Scan for the cell matching the given text and deliver its (x, y) coordinate at center. 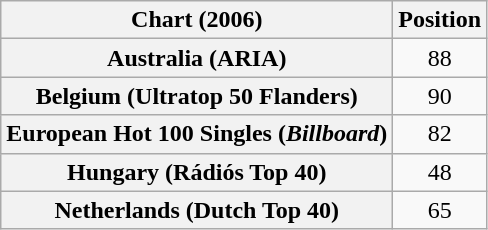
European Hot 100 Singles (Billboard) (197, 134)
48 (440, 172)
Australia (ARIA) (197, 58)
88 (440, 58)
Position (440, 20)
Belgium (Ultratop 50 Flanders) (197, 96)
Netherlands (Dutch Top 40) (197, 210)
90 (440, 96)
Chart (2006) (197, 20)
Hungary (Rádiós Top 40) (197, 172)
82 (440, 134)
65 (440, 210)
